Extract the [x, y] coordinate from the center of the cell holding the provided text.  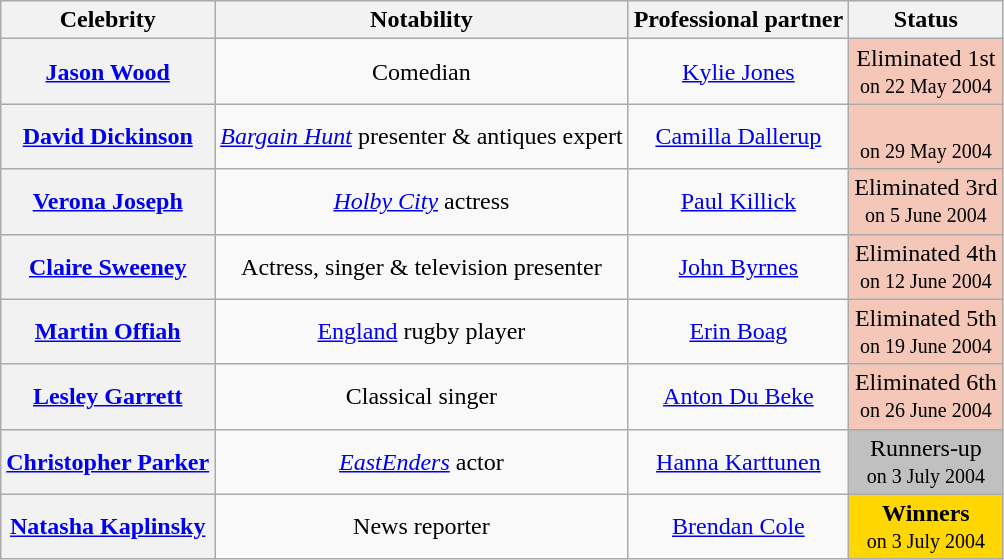
Verona Joseph [108, 202]
Erin Boag [738, 332]
Anton Du Beke [738, 396]
News reporter [422, 526]
Status [926, 20]
John Byrnes [738, 266]
Comedian [422, 72]
Classical singer [422, 396]
Actress, singer & television presenter [422, 266]
on 29 May 2004 [926, 136]
EastEnders actor [422, 462]
Kylie Jones [738, 72]
Brendan Cole [738, 526]
Martin Offiah [108, 332]
Winnerson 3 July 2004 [926, 526]
Camilla Dallerup [738, 136]
Hanna Karttunen [738, 462]
Holby City actress [422, 202]
Celebrity [108, 20]
Eliminated 3rdon 5 June 2004 [926, 202]
Notability [422, 20]
Eliminated 1ston 22 May 2004 [926, 72]
Paul Killick [738, 202]
Christopher Parker [108, 462]
Eliminated 4thon 12 June 2004 [926, 266]
David Dickinson [108, 136]
Natasha Kaplinsky [108, 526]
Eliminated 5thon 19 June 2004 [926, 332]
Bargain Hunt presenter & antiques expert [422, 136]
Jason Wood [108, 72]
Eliminated 6thon 26 June 2004 [926, 396]
Professional partner [738, 20]
England rugby player [422, 332]
Runners-upon 3 July 2004 [926, 462]
Claire Sweeney [108, 266]
Lesley Garrett [108, 396]
